Search for the cell housing the specified text and yield its (x, y) center coordinate. 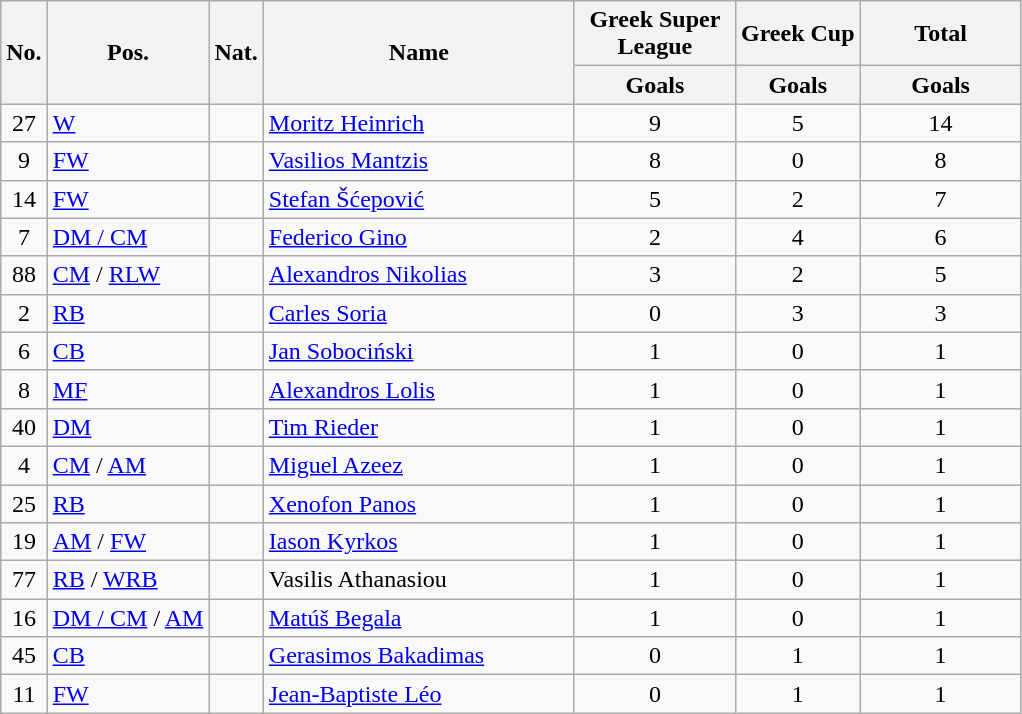
Greek Super League (654, 34)
DM (128, 427)
CM / AM (128, 465)
Name (418, 52)
Jan Sobociński (418, 351)
Xenofon Panos (418, 503)
MF (128, 389)
16 (24, 618)
Vasilios Mantzis (418, 161)
Gerasimos Bakadimas (418, 656)
Iason Kyrkos (418, 542)
Miguel Azeez (418, 465)
40 (24, 427)
Total (940, 34)
Jean-Baptiste Léo (418, 694)
Greek Cup (798, 34)
W (128, 123)
Alexandros Nikolias (418, 275)
Nat. (236, 52)
Federico Gino (418, 237)
Stefan Šćepović (418, 199)
Vasilis Athanasiou (418, 580)
Carles Soria (418, 313)
Tim Rieder (418, 427)
DM / CM (128, 237)
11 (24, 694)
AM / FW (128, 542)
19 (24, 542)
Pos. (128, 52)
CM / RLW (128, 275)
Matúš Begala (418, 618)
25 (24, 503)
27 (24, 123)
DM / CM / AM (128, 618)
RB / WRB (128, 580)
88 (24, 275)
No. (24, 52)
77 (24, 580)
Alexandros Lolis (418, 389)
45 (24, 656)
Moritz Heinrich (418, 123)
